Scan for the cell matching the given text and deliver its (X, Y) coordinate at center. 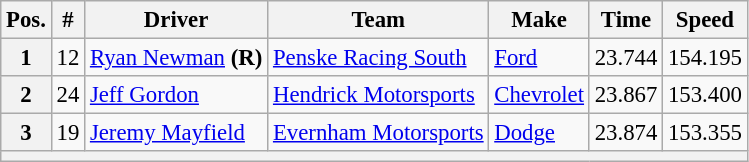
Speed (706, 20)
Hendrick Motorsports (378, 95)
Team (378, 20)
Evernham Motorsports (378, 133)
23.744 (626, 58)
Penske Racing South (378, 58)
153.400 (706, 95)
Dodge (539, 133)
Make (539, 20)
24 (68, 95)
Driver (176, 20)
2 (26, 95)
3 (26, 133)
23.874 (626, 133)
Time (626, 20)
# (68, 20)
12 (68, 58)
154.195 (706, 58)
19 (68, 133)
Chevrolet (539, 95)
Jeremy Mayfield (176, 133)
Ford (539, 58)
Pos. (26, 20)
153.355 (706, 133)
1 (26, 58)
23.867 (626, 95)
Jeff Gordon (176, 95)
Ryan Newman (R) (176, 58)
